Identify which cell holds the provided text, then report its (x, y) central coordinate. 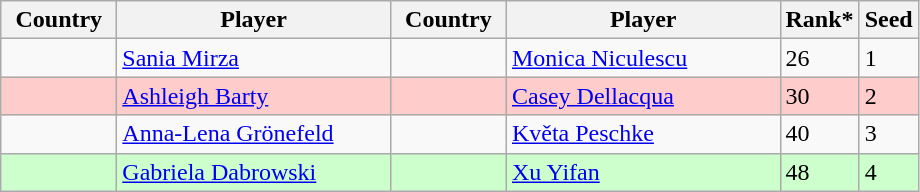
3 (888, 134)
Monica Niculescu (643, 58)
26 (820, 58)
Anna-Lena Grönefeld (254, 134)
Xu Yifan (643, 172)
Gabriela Dabrowski (254, 172)
1 (888, 58)
2 (888, 96)
Sania Mirza (254, 58)
48 (820, 172)
30 (820, 96)
Rank* (820, 20)
Seed (888, 20)
4 (888, 172)
Květa Peschke (643, 134)
Casey Dellacqua (643, 96)
40 (820, 134)
Ashleigh Barty (254, 96)
